Detect which cell encompasses the target text, then output its (x, y) center coordinate. 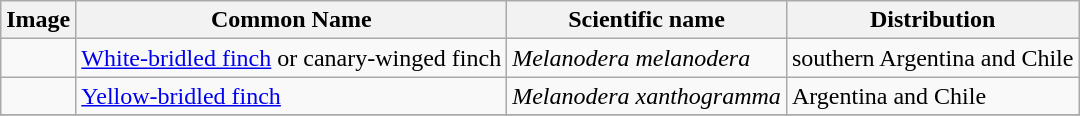
Distribution (932, 20)
Melanodera xanthogramma (647, 96)
Image (38, 20)
Common Name (292, 20)
White-bridled finch or canary-winged finch (292, 58)
Yellow-bridled finch (292, 96)
Argentina and Chile (932, 96)
Scientific name (647, 20)
Melanodera melanodera (647, 58)
southern Argentina and Chile (932, 58)
